Provide the [x, y] coordinate of the cell's center where the given text is located.  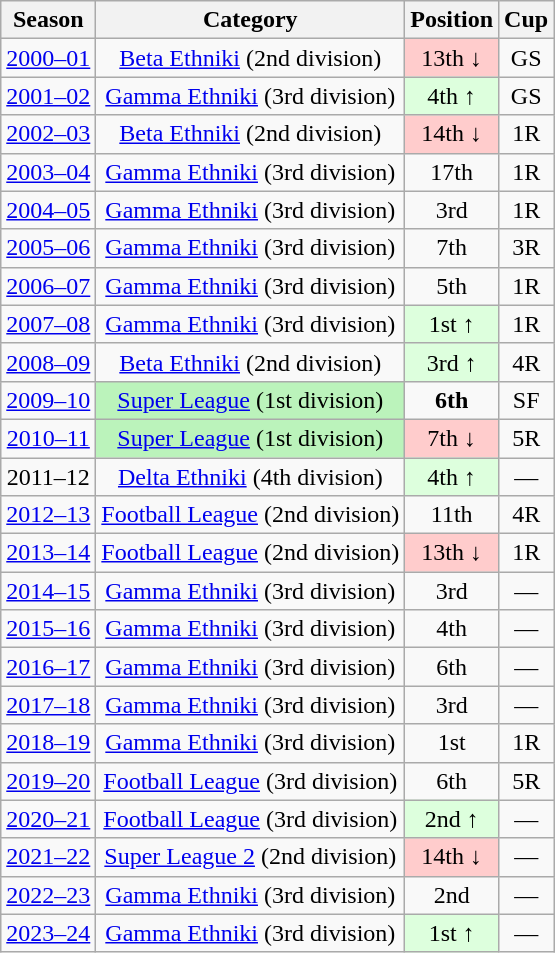
1st [452, 743]
2009–10 [48, 400]
Delta Ethniki (4th division) [250, 477]
4th [452, 629]
2014–15 [48, 591]
2019–20 [48, 781]
2011–12 [48, 477]
5th [452, 286]
2015–16 [48, 629]
2006–07 [48, 286]
2001–02 [48, 96]
2023–24 [48, 933]
2020–21 [48, 819]
Category [250, 20]
2012–13 [48, 515]
2004–05 [48, 210]
2002–03 [48, 134]
2nd [452, 895]
2005–06 [48, 248]
2003–04 [48, 172]
7th ↓ [452, 438]
2013–14 [48, 553]
Cup [526, 20]
7th [452, 248]
2021–22 [48, 857]
2017–18 [48, 705]
Season [48, 20]
Position [452, 20]
3R [526, 248]
2016–17 [48, 667]
Super League 2 (2nd division) [250, 857]
2022–23 [48, 895]
2000–01 [48, 58]
3rd ↑ [452, 362]
2018–19 [48, 743]
2007–08 [48, 324]
11th [452, 515]
2nd ↑ [452, 819]
SF [526, 400]
2010–11 [48, 438]
17th [452, 172]
2008–09 [48, 362]
